From the cell containing the given text, extract its center point as (x, y) coordinate. 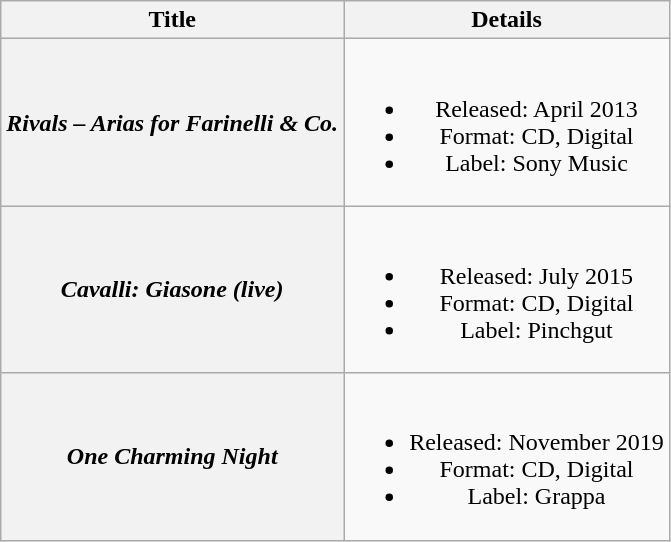
Details (507, 20)
Rivals – Arias for Farinelli & Co. (172, 122)
Cavalli: Giasone (live) (172, 290)
One Charming Night (172, 456)
Released: July 2015Format: CD, DigitalLabel: Pinchgut (507, 290)
Released: November 2019Format: CD, DigitalLabel: Grappa (507, 456)
Released: April 2013Format: CD, DigitalLabel: Sony Music (507, 122)
Title (172, 20)
